Identify which cell holds the provided text, then report its [X, Y] central coordinate. 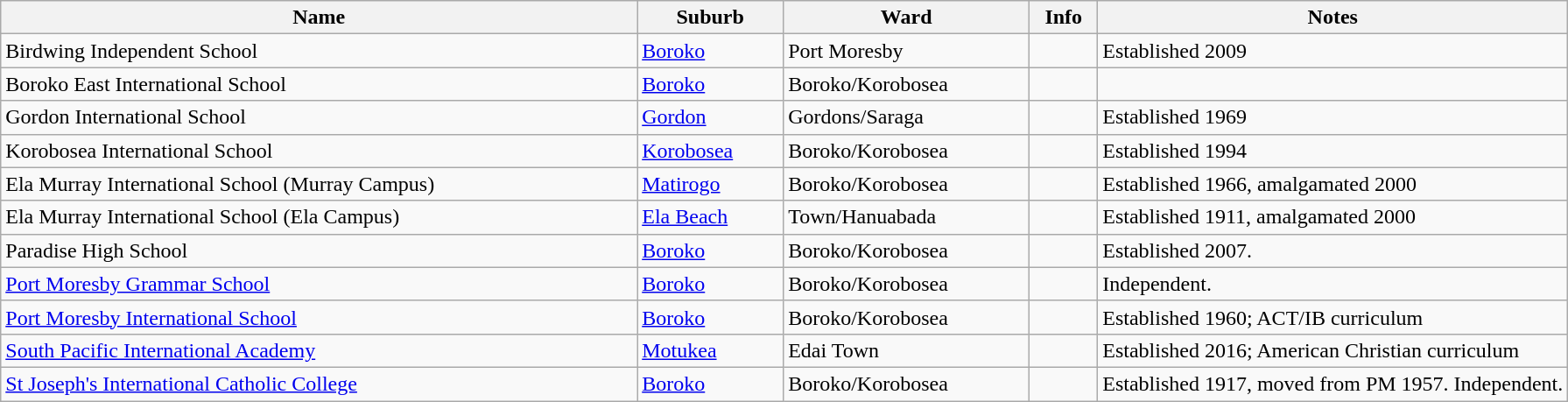
Port Moresby [907, 51]
Town/Hanuabada [907, 217]
Motukea [711, 350]
Ela Murray International School (Ela Campus) [319, 217]
Ward [907, 18]
Info [1064, 18]
Established 2007. [1332, 250]
Boroko East International School [319, 84]
Birdwing Independent School [319, 51]
Established 2009 [1332, 51]
Matirogo [711, 184]
Established 1994 [1332, 151]
Port Moresby Grammar School [319, 284]
Ela Murray International School (Murray Campus) [319, 184]
Suburb [711, 18]
Port Moresby International School [319, 317]
Ela Beach [711, 217]
Korobosea [711, 151]
Paradise High School [319, 250]
Notes [1332, 18]
Established 1911, amalgamated 2000 [1332, 217]
Edai Town [907, 350]
Korobosea International School [319, 151]
Independent. [1332, 284]
Established 1960; ACT/IB curriculum [1332, 317]
Established 1917, moved from PM 1957. Independent. [1332, 384]
Established 1969 [1332, 117]
South Pacific International Academy [319, 350]
Gordons/Saraga [907, 117]
Gordon [711, 117]
St Joseph's International Catholic College [319, 384]
Name [319, 18]
Established 2016; American Christian curriculum [1332, 350]
Gordon International School [319, 117]
Established 1966, amalgamated 2000 [1332, 184]
